Scan for the cell matching the given text and deliver its [X, Y] coordinate at center. 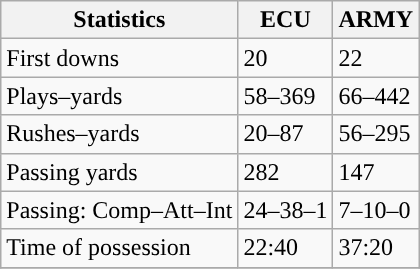
20–87 [286, 134]
147 [376, 172]
24–38–1 [286, 210]
ECU [286, 20]
37:20 [376, 248]
Statistics [120, 20]
Passing: Comp–Att–Int [120, 210]
56–295 [376, 134]
First downs [120, 58]
58–369 [286, 96]
Rushes–yards [120, 134]
20 [286, 58]
22 [376, 58]
Time of possession [120, 248]
22:40 [286, 248]
7–10–0 [376, 210]
ARMY [376, 20]
Plays–yards [120, 96]
66–442 [376, 96]
Passing yards [120, 172]
282 [286, 172]
